Provide the [X, Y] coordinate of the cell's center where the given text is located.  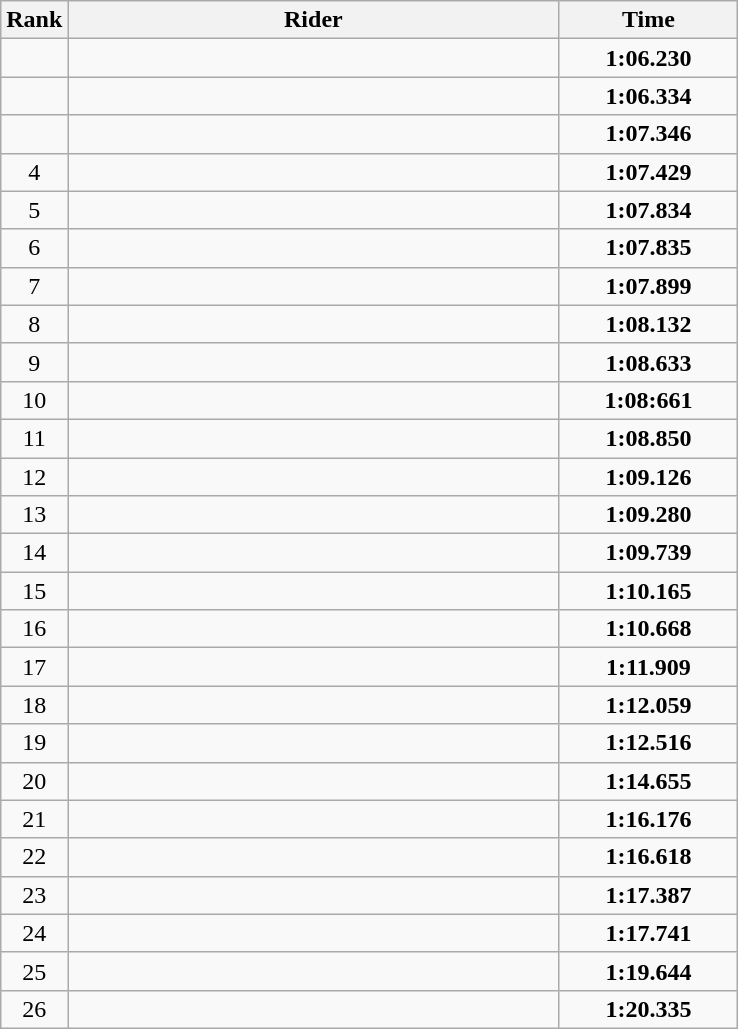
1:16.176 [648, 819]
Rider [314, 20]
1:10.668 [648, 629]
19 [34, 743]
6 [34, 248]
1:08.850 [648, 438]
1:08.132 [648, 324]
1:07.835 [648, 248]
Rank [34, 20]
1:14.655 [648, 781]
1:11.909 [648, 667]
1:09.126 [648, 477]
10 [34, 400]
1:07.346 [648, 134]
26 [34, 1009]
1:07.834 [648, 210]
24 [34, 933]
14 [34, 553]
21 [34, 819]
1:08:661 [648, 400]
1:17.387 [648, 895]
1:09.739 [648, 553]
9 [34, 362]
25 [34, 971]
17 [34, 667]
16 [34, 629]
23 [34, 895]
1:19.644 [648, 971]
4 [34, 172]
1:20.335 [648, 1009]
20 [34, 781]
8 [34, 324]
1:07.899 [648, 286]
1:06.230 [648, 58]
22 [34, 857]
1:17.741 [648, 933]
11 [34, 438]
15 [34, 591]
1:12.516 [648, 743]
12 [34, 477]
1:16.618 [648, 857]
18 [34, 705]
1:06.334 [648, 96]
1:08.633 [648, 362]
5 [34, 210]
7 [34, 286]
1:12.059 [648, 705]
13 [34, 515]
Time [648, 20]
1:10.165 [648, 591]
1:07.429 [648, 172]
1:09.280 [648, 515]
